From the cell containing the given text, extract its center point as [x, y] coordinate. 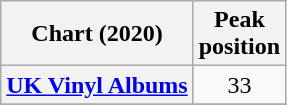
Peakposition [239, 34]
UK Vinyl Albums [97, 85]
33 [239, 85]
Chart (2020) [97, 34]
